Output the (x, y) coordinate of the center of the cell containing the given text.  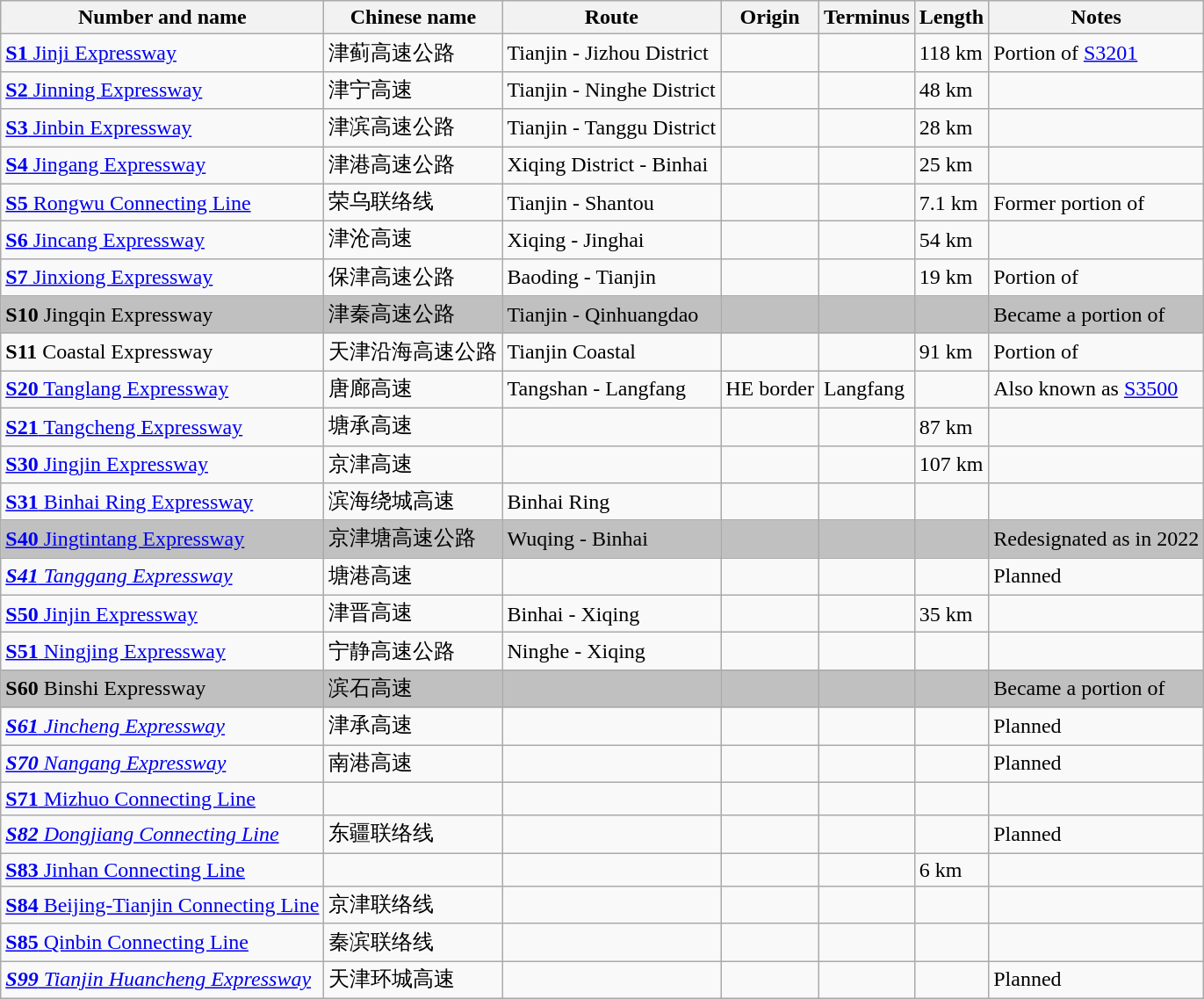
Xiqing District - Binhai (611, 165)
Tianjin - Jizhou District (611, 53)
宁静高速公路 (413, 652)
25 km (951, 165)
Ninghe - Xiqing (611, 652)
S82 Dongjiang Connecting Line (162, 835)
Number and name (162, 18)
S70 Nangang Expressway (162, 764)
S40 Jingtintang Expressway (162, 539)
7.1 km (951, 202)
津宁高速 (413, 90)
保津高速公路 (413, 278)
Origin (770, 18)
S51 Ningjing Expressway (162, 652)
35 km (951, 613)
Langfang (866, 390)
Route (611, 18)
S6 Jincang Expressway (162, 241)
Binhai - Xiqing (611, 613)
Terminus (866, 18)
京津高速 (413, 464)
S2 Jinning Expressway (162, 90)
东疆联络线 (413, 835)
19 km (951, 278)
S5 Rongwu Connecting Line (162, 202)
87 km (951, 427)
S71 Mizhuo Connecting Line (162, 799)
津沧高速 (413, 241)
Tianjin - Tanggu District (611, 128)
91 km (951, 351)
S4 Jingang Expressway (162, 165)
S10 Jingqin Expressway (162, 315)
S30 Jingjin Expressway (162, 464)
津承高速 (413, 726)
118 km (951, 53)
6 km (951, 870)
Also known as S3500 (1096, 390)
Tangshan - Langfang (611, 390)
S84 Beijing-Tianjin Connecting Line (162, 905)
Xiqing - Jinghai (611, 241)
天津沿海高速公路 (413, 351)
Baoding - Tianjin (611, 278)
Tianjin - Qinhuangdao (611, 315)
S99 Tianjin Huancheng Expressway (162, 981)
S1 Jinji Expressway (162, 53)
塘承高速 (413, 427)
S11 Coastal Expressway (162, 351)
津蓟高速公路 (413, 53)
Length (951, 18)
津秦高速公路 (413, 315)
Tianjin - Shantou (611, 202)
南港高速 (413, 764)
唐廊高速 (413, 390)
107 km (951, 464)
S7 Jinxiong Expressway (162, 278)
秦滨联络线 (413, 942)
54 km (951, 241)
Tianjin Coastal (611, 351)
Tianjin - Ninghe District (611, 90)
京津塘高速公路 (413, 539)
滨石高速 (413, 689)
天津环城高速 (413, 981)
Binhai Ring (611, 503)
S83 Jinhan Connecting Line (162, 870)
津晋高速 (413, 613)
塘港高速 (413, 576)
S3 Jinbin Expressway (162, 128)
S41 Tanggang Expressway (162, 576)
滨海绕城高速 (413, 503)
Redesignated as in 2022 (1096, 539)
S20 Tanglang Expressway (162, 390)
28 km (951, 128)
Chinese name (413, 18)
S21 Tangcheng Expressway (162, 427)
S60 Binshi Expressway (162, 689)
Portion of S3201 (1096, 53)
S85 Qinbin Connecting Line (162, 942)
Former portion of (1096, 202)
津滨高速公路 (413, 128)
S61 Jincheng Expressway (162, 726)
京津联络线 (413, 905)
荣乌联络线 (413, 202)
HE border (770, 390)
S50 Jinjin Expressway (162, 613)
Notes (1096, 18)
48 km (951, 90)
津港高速公路 (413, 165)
S31 Binhai Ring Expressway (162, 503)
Wuqing - Binhai (611, 539)
